For the text-containing cell, return its midpoint in [X, Y] coordinate format. 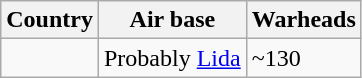
Warheads [304, 20]
Country [50, 20]
~130 [304, 58]
Air base [172, 20]
Probably Lida [172, 58]
